Locate the cell with the specified text and output its (x, y) center coordinate. 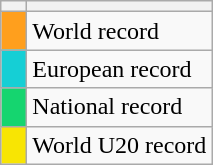
European record (120, 69)
World U20 record (120, 145)
World record (120, 31)
National record (120, 107)
